Output the (x, y) coordinate of the center of the cell containing the given text.  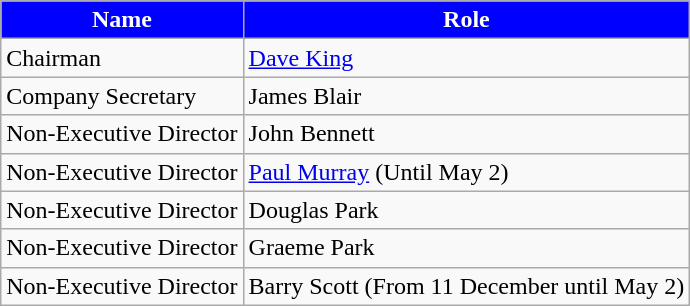
Paul Murray (Until May 2) (466, 172)
Graeme Park (466, 248)
James Blair (466, 96)
Barry Scott (From 11 December until May 2) (466, 286)
Role (466, 20)
Douglas Park (466, 210)
John Bennett (466, 134)
Company Secretary (122, 96)
Dave King (466, 58)
Chairman (122, 58)
Name (122, 20)
